From the cell containing the given text, extract its center point as [x, y] coordinate. 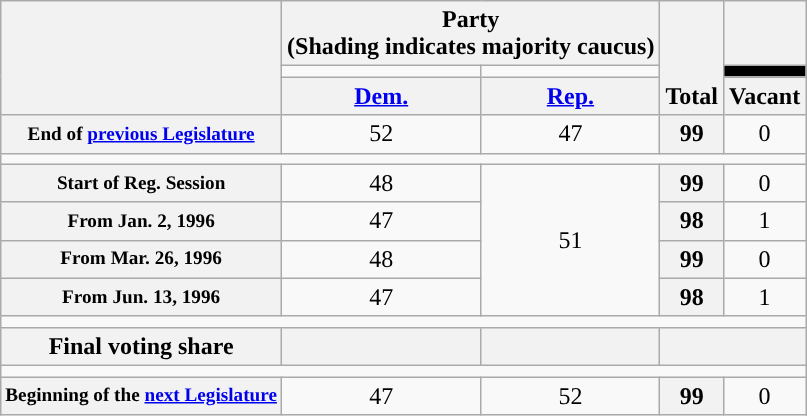
Total [692, 58]
Vacant [764, 96]
Start of Reg. Session [142, 183]
Dem. [382, 96]
From Jan. 2, 1996 [142, 221]
51 [570, 240]
Beginning of the next Legislature [142, 395]
From Jun. 13, 1996 [142, 297]
Final voting share [142, 346]
Rep. [570, 96]
Party (Shading indicates majority caucus) [471, 34]
End of previous Legislature [142, 134]
From Mar. 26, 1996 [142, 259]
